Locate the cell with the specified text and output its (X, Y) center coordinate. 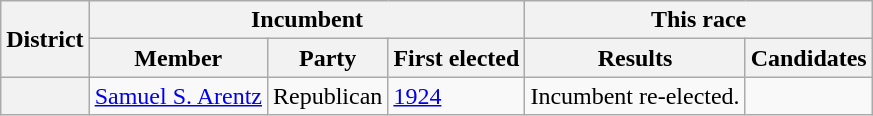
This race (698, 20)
Incumbent (307, 20)
Party (327, 58)
Results (635, 58)
District (45, 39)
Republican (327, 96)
Samuel S. Arentz (178, 96)
Member (178, 58)
1924 (456, 96)
Candidates (808, 58)
First elected (456, 58)
Incumbent re-elected. (635, 96)
